Detect which cell encompasses the target text, then output its [x, y] center coordinate. 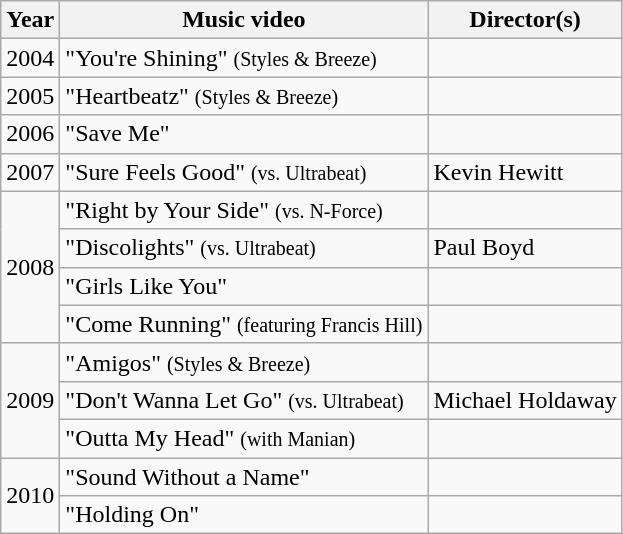
2005 [30, 96]
Year [30, 20]
"Sound Without a Name" [244, 477]
"Holding On" [244, 515]
2007 [30, 172]
Music video [244, 20]
"Don't Wanna Let Go" (vs. Ultrabeat) [244, 400]
"Girls Like You" [244, 286]
"Amigos" (Styles & Breeze) [244, 362]
2004 [30, 58]
"Come Running" (featuring Francis Hill) [244, 324]
Michael Holdaway [525, 400]
"Heartbeatz" (Styles & Breeze) [244, 96]
2010 [30, 496]
"You're Shining" (Styles & Breeze) [244, 58]
2009 [30, 400]
Paul Boyd [525, 248]
2006 [30, 134]
Kevin Hewitt [525, 172]
"Right by Your Side" (vs. N-Force) [244, 210]
"Sure Feels Good" (vs. Ultrabeat) [244, 172]
Director(s) [525, 20]
2008 [30, 267]
"Save Me" [244, 134]
"Discolights" (vs. Ultrabeat) [244, 248]
"Outta My Head" (with Manian) [244, 438]
